Search for the cell housing the specified text and yield its [X, Y] center coordinate. 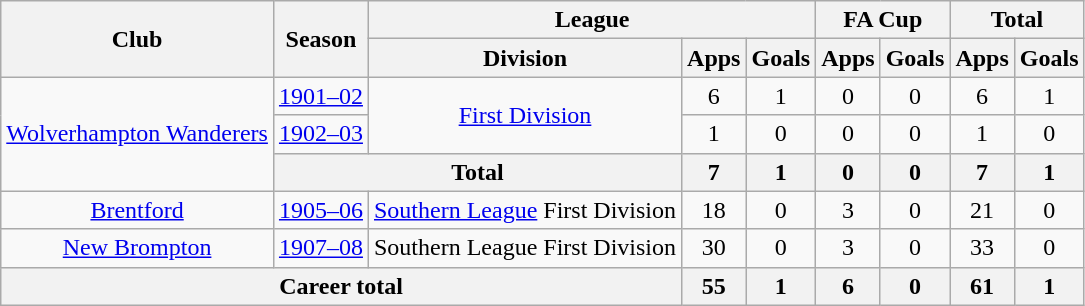
1905–06 [320, 210]
FA Cup [883, 20]
61 [982, 286]
Career total [342, 286]
1907–08 [320, 248]
First Division [524, 115]
Brentford [138, 210]
33 [982, 248]
30 [714, 248]
55 [714, 286]
Wolverhampton Wanderers [138, 134]
Season [320, 39]
New Brompton [138, 248]
League [592, 20]
18 [714, 210]
Division [524, 58]
21 [982, 210]
Club [138, 39]
1902–03 [320, 134]
1901–02 [320, 96]
